Return [x, y] of the center of cell containing provided text 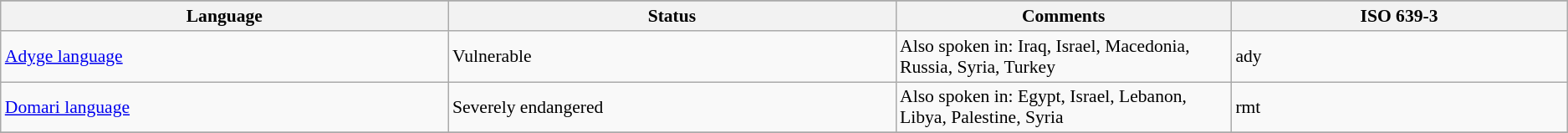
Language [224, 16]
Adyge language [224, 57]
Also spoken in: Iraq, Israel, Macedonia, Russia, Syria, Turkey [1064, 57]
Also spoken in: Egypt, Israel, Lebanon, Libya, Palestine, Syria [1064, 107]
Vulnerable [672, 57]
Comments [1064, 16]
Domari language [224, 107]
Severely endangered [672, 107]
ISO 639-3 [1398, 16]
rmt [1398, 107]
Status [672, 16]
ady [1398, 57]
